Capture the cell that displays the provided text and extract its (X, Y) central coordinate. 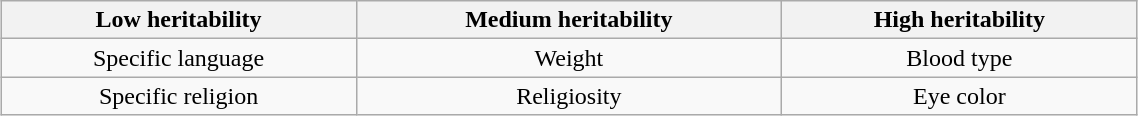
Eye color (960, 96)
Low heritability (178, 20)
Specific language (178, 58)
Blood type (960, 58)
Specific religion (178, 96)
Medium heritability (568, 20)
Religiosity (568, 96)
Weight (568, 58)
High heritability (960, 20)
